Find where the given text appears and provide that cell's center as (x, y) coordinate. 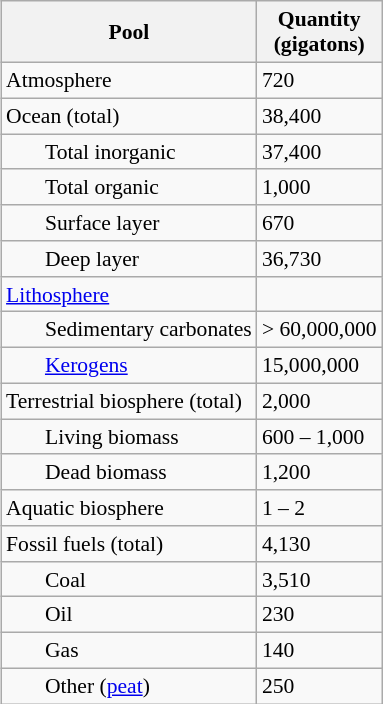
Quantity(gigatons) (320, 32)
Surface layer (129, 223)
Total organic (129, 187)
Dead biomass (129, 472)
Aquatic biosphere (129, 508)
38,400 (320, 116)
670 (320, 223)
Total inorganic (129, 152)
36,730 (320, 259)
Pool (129, 32)
Deep layer (129, 259)
250 (320, 686)
Terrestrial biosphere (total) (129, 401)
15,000,000 (320, 365)
1,000 (320, 187)
Lithosphere (129, 294)
600 – 1,000 (320, 437)
Ocean (total) (129, 116)
140 (320, 650)
Kerogens (129, 365)
> 60,000,000 (320, 330)
Living biomass (129, 437)
4,130 (320, 544)
Fossil fuels (total) (129, 544)
Coal (129, 579)
2,000 (320, 401)
Atmosphere (129, 80)
Oil (129, 615)
Other (peat) (129, 686)
37,400 (320, 152)
720 (320, 80)
1 – 2 (320, 508)
Sedimentary carbonates (129, 330)
3,510 (320, 579)
Gas (129, 650)
1,200 (320, 472)
230 (320, 615)
